Determine the [X, Y] coordinate at the center of the cell enclosing the given text.  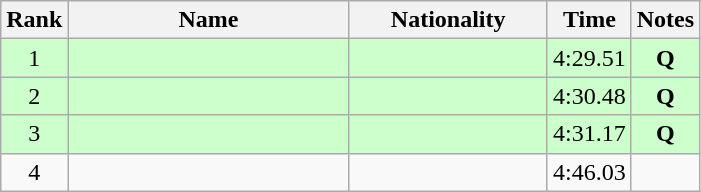
4:46.03 [589, 172]
Rank [34, 20]
Notes [665, 20]
4:29.51 [589, 58]
3 [34, 134]
Name [208, 20]
2 [34, 96]
Nationality [448, 20]
4 [34, 172]
Time [589, 20]
4:30.48 [589, 96]
1 [34, 58]
4:31.17 [589, 134]
